For the text-containing cell, return its midpoint in [X, Y] coordinate format. 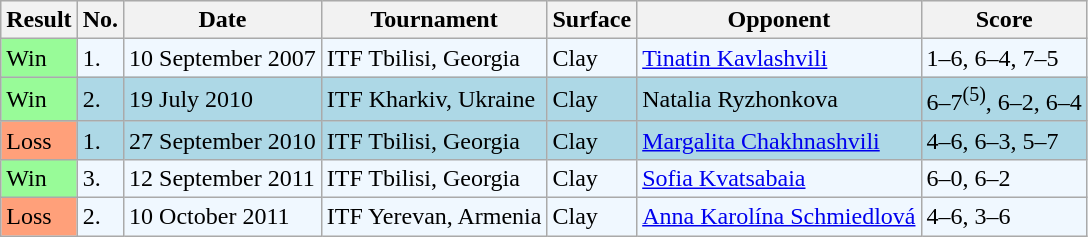
27 September 2010 [223, 140]
6–7(5), 6–2, 6–4 [1004, 100]
10 September 2007 [223, 58]
ITF Kharkiv, Ukraine [434, 100]
Sofia Kvatsabaia [779, 178]
Surface [592, 20]
4–6, 6–3, 5–7 [1004, 140]
4–6, 3–6 [1004, 217]
Natalia Ryzhonkova [779, 100]
Score [1004, 20]
ITF Yerevan, Armenia [434, 217]
6–0, 6–2 [1004, 178]
12 September 2011 [223, 178]
Date [223, 20]
10 October 2011 [223, 217]
19 July 2010 [223, 100]
Result [39, 20]
Opponent [779, 20]
Margalita Chakhnashvili [779, 140]
Anna Karolína Schmiedlová [779, 217]
No. [100, 20]
1–6, 6–4, 7–5 [1004, 58]
Tinatin Kavlashvili [779, 58]
Tournament [434, 20]
3. [100, 178]
